Pinpoint the cell where the given text exists, returning its [X, Y] midpoint coordinate. 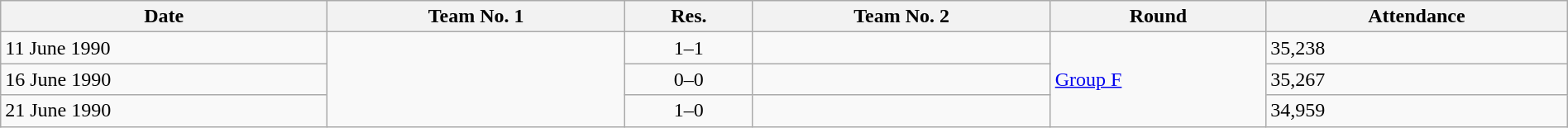
35,238 [1417, 48]
Team No. 1 [476, 17]
34,959 [1417, 111]
Res. [689, 17]
Date [164, 17]
Attendance [1417, 17]
21 June 1990 [164, 111]
1–1 [689, 48]
Round [1158, 17]
Team No. 2 [901, 17]
0–0 [689, 79]
35,267 [1417, 79]
16 June 1990 [164, 79]
Group F [1158, 79]
1–0 [689, 111]
11 June 1990 [164, 48]
